Determine the [X, Y] coordinate at the center of the cell enclosing the given text.  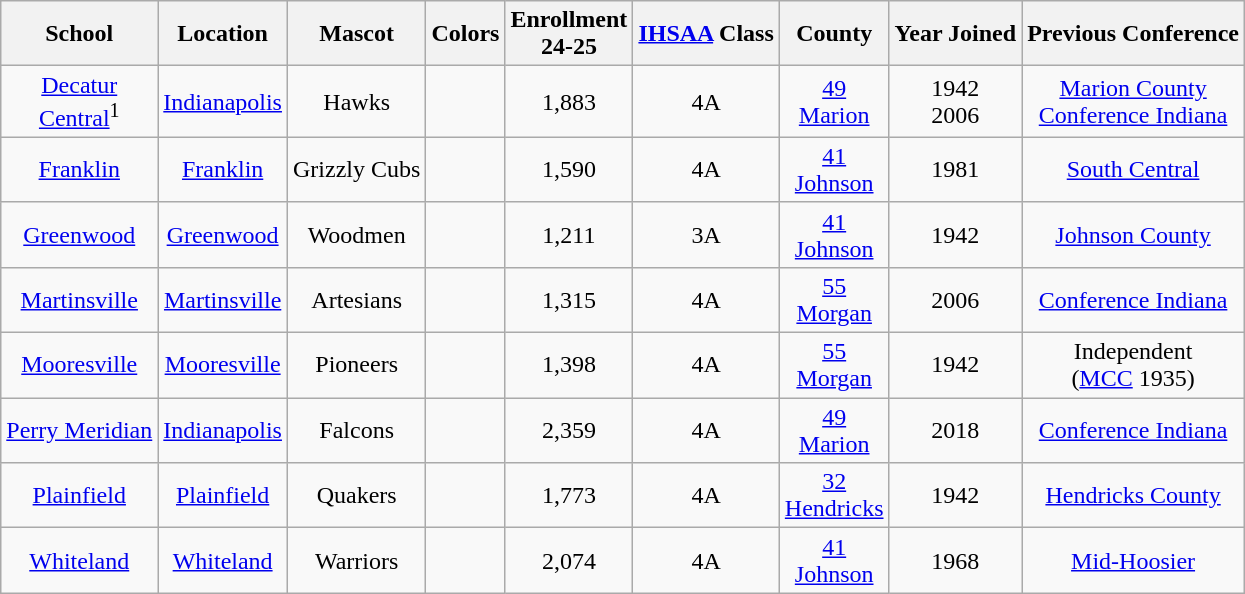
Quakers [356, 496]
South Central [1134, 170]
32 Hendricks [834, 496]
Independent(MCC 1935) [1134, 366]
1,315 [569, 300]
Decatur Central1 [80, 102]
Woodmen [356, 234]
2018 [956, 430]
Warriors [356, 560]
Perry Meridian [80, 430]
Enrollment 24-25 [569, 34]
Hendricks County [1134, 496]
1,211 [569, 234]
3A [706, 234]
Location [223, 34]
2,074 [569, 560]
Hawks [356, 102]
2,359 [569, 430]
1,398 [569, 366]
Previous Conference [1134, 34]
Falcons [356, 430]
Colors [466, 34]
Mascot [356, 34]
Artesians [356, 300]
Mid-Hoosier [1134, 560]
1,590 [569, 170]
Johnson County [1134, 234]
Grizzly Cubs [356, 170]
1968 [956, 560]
1981 [956, 170]
1,773 [569, 496]
Marion CountyConference Indiana [1134, 102]
2006 [956, 300]
1,883 [569, 102]
School [80, 34]
Pioneers [356, 366]
IHSAA Class [706, 34]
Year Joined [956, 34]
County [834, 34]
19422006 [956, 102]
